Identify which cell holds the provided text, then report its [X, Y] central coordinate. 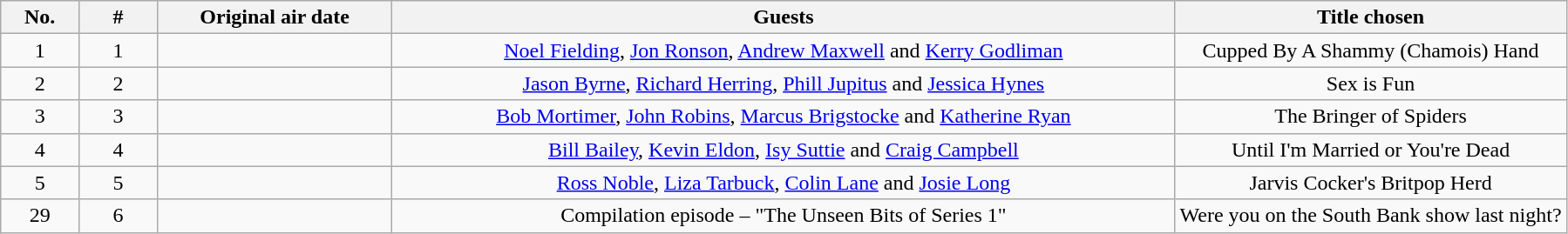
Jason Byrne, Richard Herring, Phill Jupitus and Jessica Hynes [784, 84]
6 [119, 216]
No. [40, 17]
Jarvis Cocker's Britpop Herd [1370, 183]
29 [40, 216]
The Bringer of Spiders [1370, 117]
# [119, 17]
Until I'm Married or You're Dead [1370, 150]
Compilation episode – "The Unseen Bits of Series 1" [784, 216]
Original air date [274, 17]
Bob Mortimer, John Robins, Marcus Brigstocke and Katherine Ryan [784, 117]
Guests [784, 17]
Title chosen [1370, 17]
Ross Noble, Liza Tarbuck, Colin Lane and Josie Long [784, 183]
Noel Fielding, Jon Ronson, Andrew Maxwell and Kerry Godliman [784, 50]
Cupped By A Shammy (Chamois) Hand [1370, 50]
Sex is Fun [1370, 84]
Bill Bailey, Kevin Eldon, Isy Suttie and Craig Campbell [784, 150]
Were you on the South Bank show last night? [1370, 216]
